Locate the cell with the specified text and output its [x, y] center coordinate. 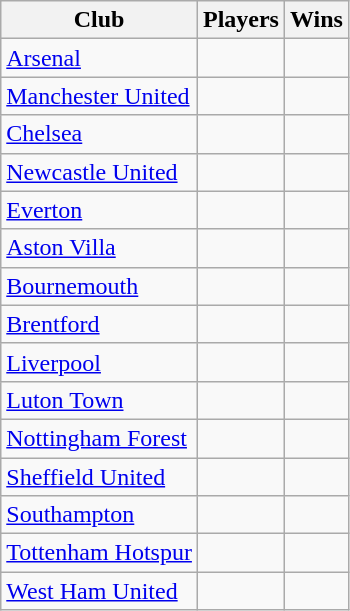
Wins [316, 20]
Manchester United [100, 96]
Newcastle United [100, 172]
Sheffield United [100, 477]
Brentford [100, 324]
Nottingham Forest [100, 438]
West Ham United [100, 591]
Aston Villa [100, 248]
Luton Town [100, 400]
Liverpool [100, 362]
Southampton [100, 515]
Chelsea [100, 134]
Everton [100, 210]
Club [100, 20]
Arsenal [100, 58]
Tottenham Hotspur [100, 553]
Bournemouth [100, 286]
Players [240, 20]
